For the text-containing cell, return its midpoint in (x, y) coordinate format. 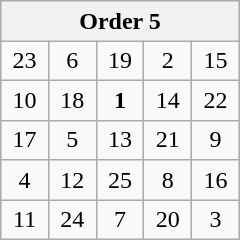
18 (72, 100)
21 (168, 140)
5 (72, 140)
11 (25, 220)
7 (120, 220)
16 (216, 180)
20 (168, 220)
10 (25, 100)
23 (25, 60)
6 (72, 60)
24 (72, 220)
17 (25, 140)
14 (168, 100)
13 (120, 140)
4 (25, 180)
Order 5 (120, 21)
8 (168, 180)
2 (168, 60)
9 (216, 140)
1 (120, 100)
12 (72, 180)
25 (120, 180)
19 (120, 60)
22 (216, 100)
3 (216, 220)
15 (216, 60)
